Pinpoint the cell where the given text exists, returning its (x, y) midpoint coordinate. 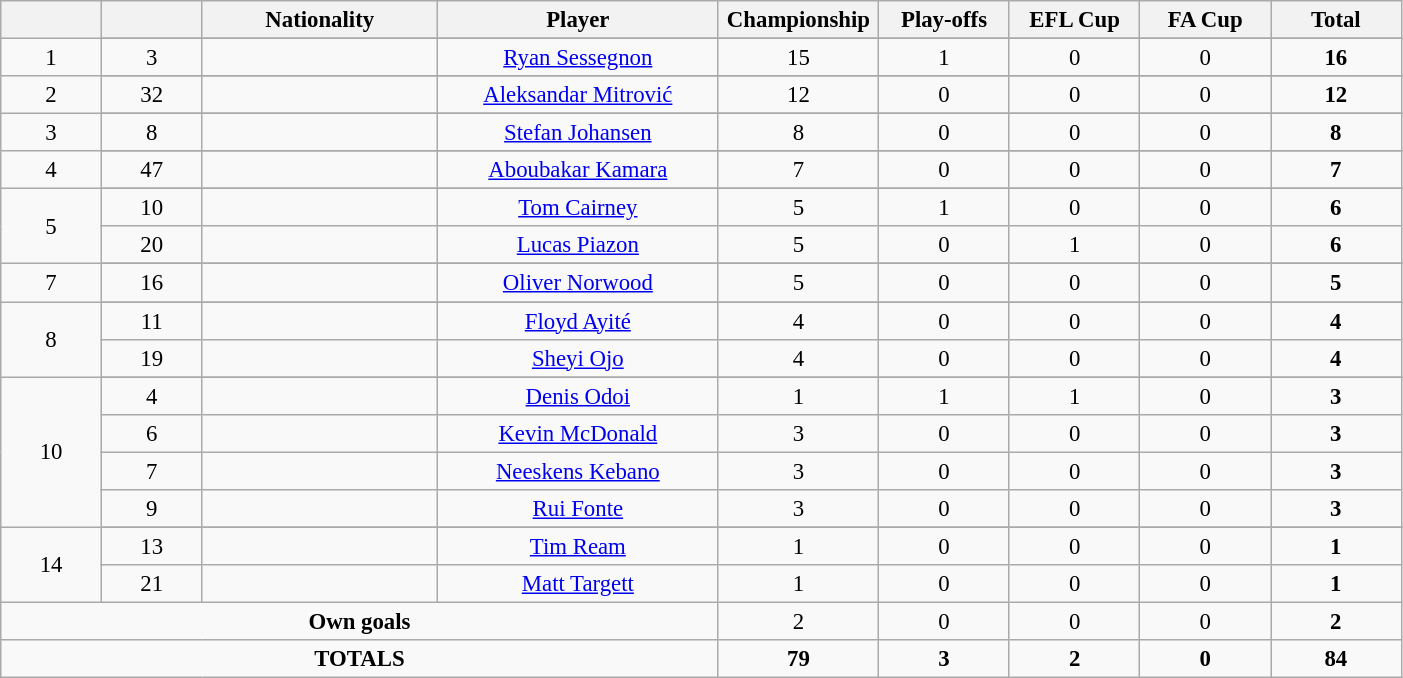
13 (152, 546)
Total (1336, 20)
Championship (798, 20)
19 (152, 358)
Kevin McDonald (578, 433)
Tim Ream (578, 546)
9 (152, 509)
FA Cup (1206, 20)
14 (52, 564)
Denis Odoi (578, 396)
Stefan Johansen (578, 133)
11 (152, 321)
47 (152, 170)
Own goals (360, 621)
Player (578, 20)
21 (152, 584)
Sheyi Ojo (578, 358)
Lucas Piazon (578, 245)
15 (798, 58)
Matt Targett (578, 584)
EFL Cup (1074, 20)
20 (152, 245)
Nationality (320, 20)
Rui Fonte (578, 509)
79 (798, 659)
Play-offs (944, 20)
Aleksandar Mitrović (578, 95)
Aboubakar Kamara (578, 170)
Tom Cairney (578, 208)
Floyd Ayité (578, 321)
Oliver Norwood (578, 283)
Neeskens Kebano (578, 471)
Ryan Sessegnon (578, 58)
TOTALS (360, 659)
32 (152, 95)
84 (1336, 659)
